Detect which cell encompasses the target text, then output its (X, Y) center coordinate. 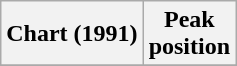
Chart (1991) (72, 34)
Peakposition (189, 34)
